Pinpoint the cell where the given text exists, returning its (X, Y) midpoint coordinate. 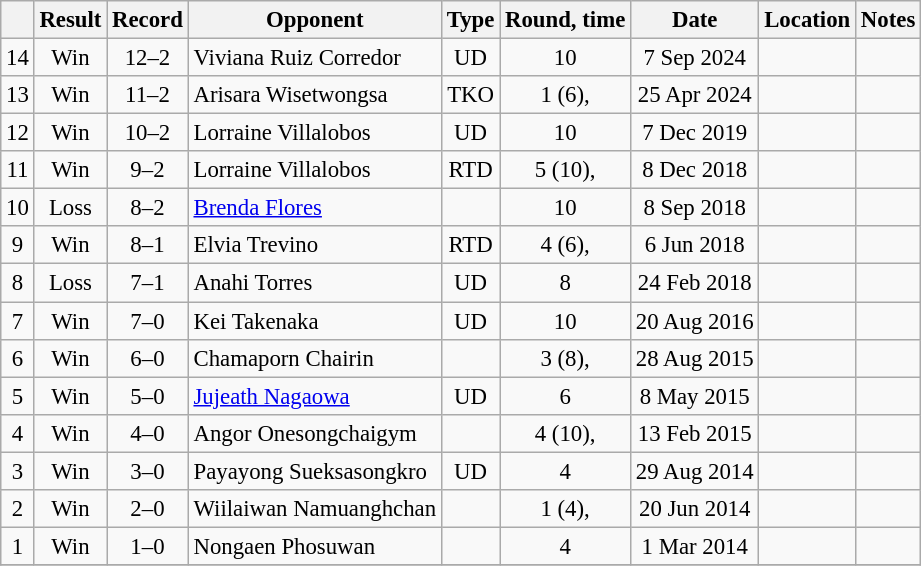
9–2 (148, 170)
7 Sep 2024 (695, 58)
12–2 (148, 58)
Brenda Flores (314, 208)
1 (4), (566, 509)
Jujeath Nagaowa (314, 396)
Kei Takenaka (314, 321)
Nongaen Phosuwan (314, 546)
Location (808, 20)
7 Dec 2019 (695, 133)
13 (18, 95)
29 Aug 2014 (695, 471)
3 (8), (566, 358)
8 May 2015 (695, 396)
7 (18, 321)
Date (695, 20)
Notes (888, 20)
20 Aug 2016 (695, 321)
3 (18, 471)
2–0 (148, 509)
1 Mar 2014 (695, 546)
5 (10), (566, 170)
11 (18, 170)
6 Jun 2018 (695, 245)
Chamaporn Chairin (314, 358)
4–0 (148, 433)
8–1 (148, 245)
Elvia Trevino (314, 245)
10–2 (148, 133)
2 (18, 509)
14 (18, 58)
28 Aug 2015 (695, 358)
1 (6), (566, 95)
1 (18, 546)
Angor Onesongchaigym (314, 433)
Arisara Wisetwongsa (314, 95)
Payayong Sueksasongkro (314, 471)
TKO (470, 95)
12 (18, 133)
13 Feb 2015 (695, 433)
4 (10), (566, 433)
Type (470, 20)
Opponent (314, 20)
3–0 (148, 471)
6–0 (148, 358)
Result (70, 20)
8 Dec 2018 (695, 170)
9 (18, 245)
7–1 (148, 283)
5–0 (148, 396)
Anahi Torres (314, 283)
20 Jun 2014 (695, 509)
24 Feb 2018 (695, 283)
4 (6), (566, 245)
7–0 (148, 321)
5 (18, 396)
Viviana Ruiz Corredor (314, 58)
Record (148, 20)
8 Sep 2018 (695, 208)
8–2 (148, 208)
Wiilaiwan Namuanghchan (314, 509)
11–2 (148, 95)
25 Apr 2024 (695, 95)
Round, time (566, 20)
1–0 (148, 546)
